From the cell containing the given text, extract its center point as [x, y] coordinate. 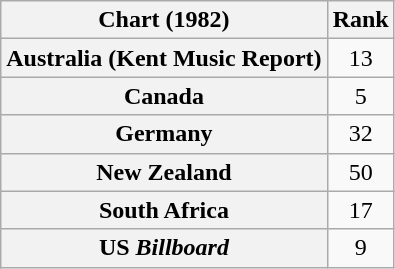
50 [360, 172]
9 [360, 248]
Germany [164, 134]
5 [360, 96]
32 [360, 134]
13 [360, 58]
US Billboard [164, 248]
New Zealand [164, 172]
Chart (1982) [164, 20]
17 [360, 210]
Canada [164, 96]
Rank [360, 20]
South Africa [164, 210]
Australia (Kent Music Report) [164, 58]
